Provide the [X, Y] coordinate of the cell's center where the given text is located.  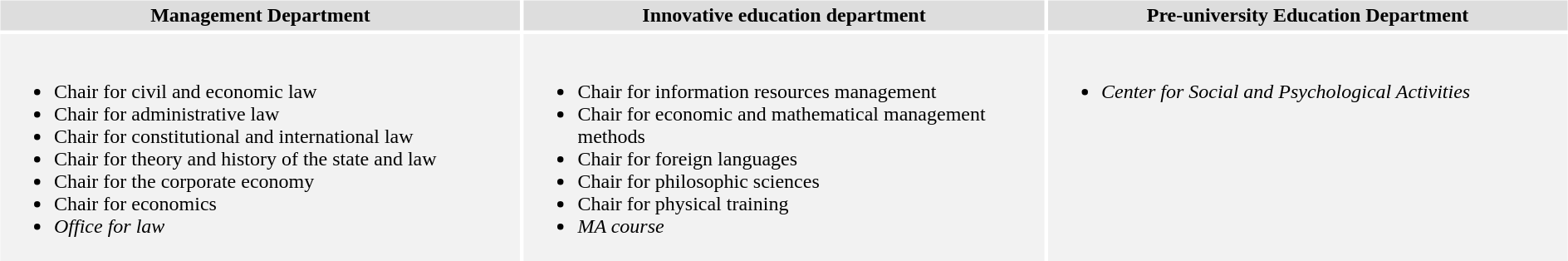
Innovative education department [784, 15]
Management Department [260, 15]
Center for Social and Psychological Activities [1307, 148]
Pre-university Education Department [1307, 15]
